Determine the (x, y) coordinate at the center of the cell enclosing the given text.  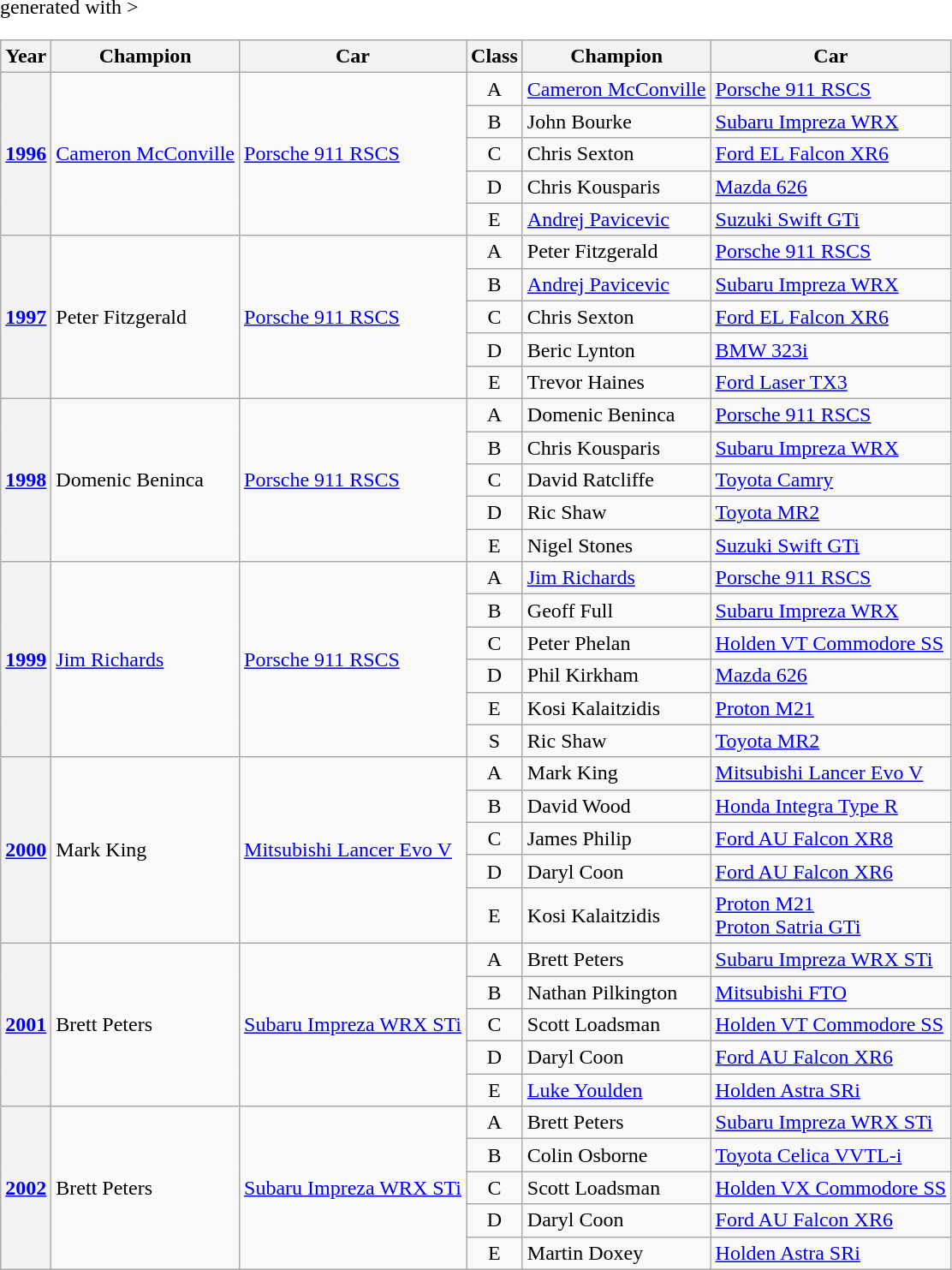
Proton M21 (830, 708)
S (495, 741)
1998 (26, 480)
Phil Kirkham (616, 676)
Class (495, 57)
Mitsubishi FTO (830, 993)
Geoff Full (616, 611)
2002 (26, 1188)
Martin Doxey (616, 1253)
Year (26, 57)
Toyota Celica VVTL-i (830, 1155)
James Philip (616, 838)
Toyota Camry (830, 480)
Ford Laser TX3 (830, 382)
Nathan Pilkington (616, 993)
Proton M21 Proton Satria GTi (830, 915)
1996 (26, 154)
2001 (26, 1024)
David Wood (616, 806)
Ford AU Falcon XR8 (830, 838)
Trevor Haines (616, 382)
Holden VX Commodore SS (830, 1188)
1997 (26, 317)
2000 (26, 850)
Beric Lynton (616, 349)
BMW 323i (830, 349)
Nigel Stones (616, 546)
Colin Osborne (616, 1155)
David Ratcliffe (616, 480)
Luke Youlden (616, 1090)
Peter Phelan (616, 643)
Honda Integra Type R (830, 806)
John Bourke (616, 122)
1999 (26, 659)
